Extract the [x, y] coordinate from the center of the cell holding the provided text.  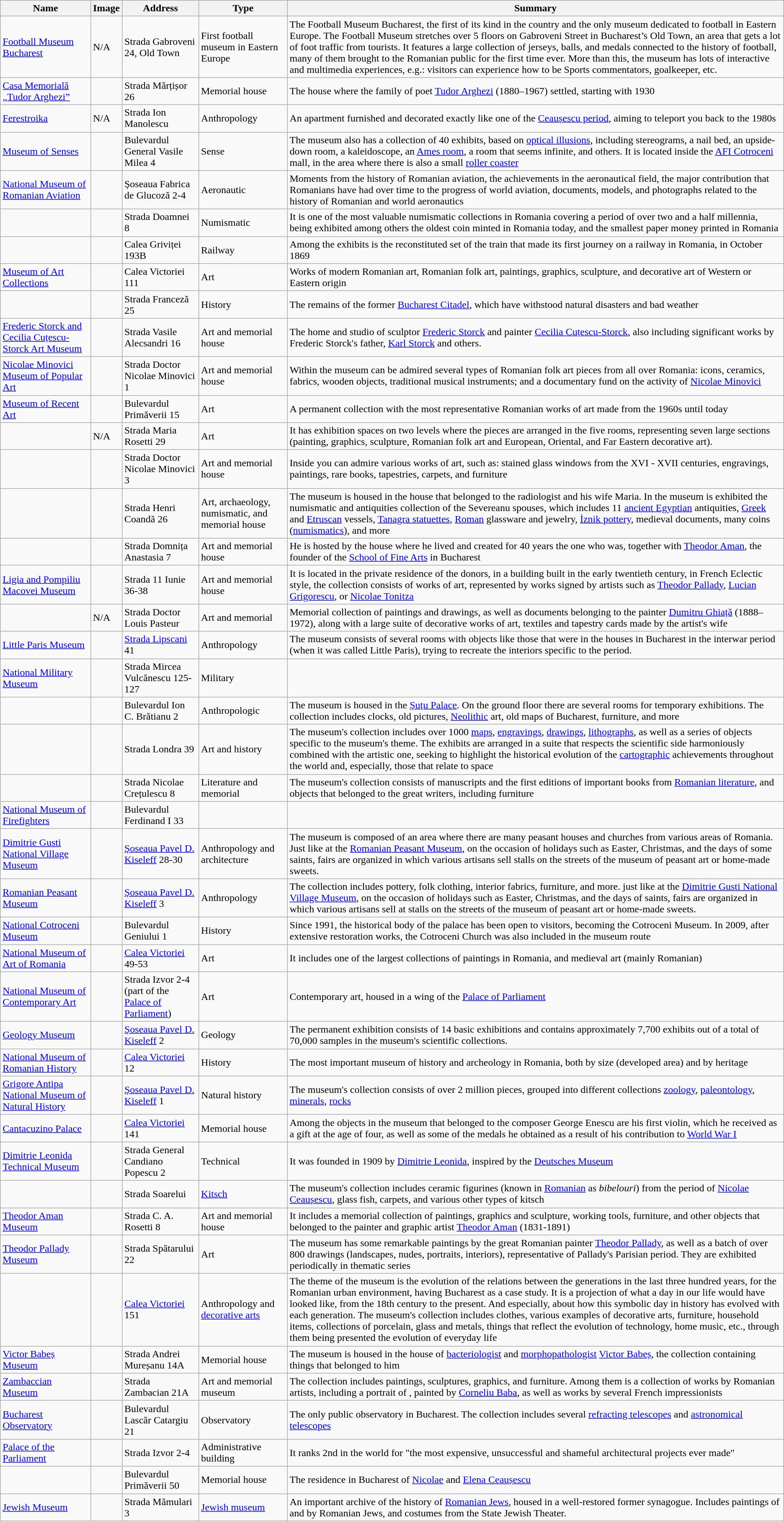
Museum of Recent Art [46, 409]
Art and memorial [243, 617]
Strada Mămulari 3 [160, 1507]
Bulevardul Primăverii 50 [160, 1480]
Technical [243, 1161]
Numismatic [243, 223]
Geology [243, 1036]
Nicolae Minovici Museum of Popular Art [46, 376]
Museum of Senses [46, 151]
Military [243, 678]
Strada 11 Iunie 36-38 [160, 585]
Art and history [243, 749]
Contemporary art, housed in a wing of the Palace of Parliament [535, 997]
Strada Zambacian 21A [160, 1387]
Calea Victoriei 151 [160, 1309]
Romanian Peasant Museum [46, 898]
It ranks 2nd in the world for "the most expensive, unsuccessful and shameful architectural projects ever made" [535, 1453]
Șoseaua Fabrica de Glucoză 2-4 [160, 190]
Strada Domnița Anastasia 7 [160, 552]
Cantacuzino Palace [46, 1128]
National Military Museum [46, 678]
Calea Victoriei 111 [160, 277]
Strada C. A. Rosetti 8 [160, 1221]
Image [106, 8]
Strada Gabroveni 24, Old Town [160, 47]
Strada Doctor Louis Pasteur [160, 617]
Works of modern Romanian art, Romanian folk art, paintings, graphics, sculpture, and decorative art of Western or Eastern origin [535, 277]
Victor Babeș Museum [46, 1360]
Bucharest Observatory [46, 1420]
The only public observatory in Bucharest. The collection includes several refracting telescopes and astronomical telescopes [535, 1420]
Strada Soarelui [160, 1194]
Ferestroika [46, 118]
National Museum of Art of Romania [46, 958]
Șoseaua Pavel D. Kiseleff 1 [160, 1095]
A permanent collection with the most representative Romanian works of art made from the 1960s until today [535, 409]
Sense [243, 151]
The residence in Bucharest of Nicolae and Elena Ceaușescu [535, 1480]
National Museum of Romanian Aviation [46, 190]
Strada General Candiano Popescu 2 [160, 1161]
Strada Londra 39 [160, 749]
Little Paris Museum [46, 645]
It was founded in 1909 by Dimitrie Leonida, inspired by the Deutsches Museum [535, 1161]
Bulevardul Primăverii 15 [160, 409]
Anthropologic [243, 710]
Type [243, 8]
Strada Doamnei 8 [160, 223]
Jewish museum [243, 1507]
Bulevardul General Vasile Milea 4 [160, 151]
Strada Doctor Nicolae Minovici 1 [160, 376]
Ligia and Pompiliu Macovei Museum [46, 585]
Strada Franceză 25 [160, 304]
The most important museum of history and archeology in Romania, both by size (developed area) and by heritage [535, 1062]
Strada Ion Manolescu [160, 118]
Strada Izvor 2-4 [160, 1453]
Anthropology and decorative arts [243, 1309]
Art, archaeology, numismatic, and memorial house [243, 514]
National Cotroceni Museum [46, 931]
It includes one of the largest collections of paintings in Romania, and medieval art (mainly Romanian) [535, 958]
Șoseaua Pavel D. Kiseleff 2 [160, 1036]
Frederic Storck and Cecilia Cuțescu-Storck Art Museum [46, 337]
Calea Victoriei 49-53 [160, 958]
The remains of the former Bucharest Citadel, which have withstood natural disasters and bad weather [535, 304]
The museum's collection consists of over 2 million pieces, grouped into different collections zoology, paleontology, minerals, rocks [535, 1095]
Calea Victoriei 12 [160, 1062]
Football Museum Bucharest [46, 47]
Strada Andrei Mureșanu 14A [160, 1360]
The house where the family of poet Tudor Arghezi (1880–1967) settled, starting with 1930 [535, 91]
Strada Nicolae Crețulescu 8 [160, 788]
First football museum in Eastern Europe [243, 47]
Bulevardul Ion C. Brătianu 2 [160, 710]
Palace of the Parliament [46, 1453]
Natural history [243, 1095]
Zambaccian Museum [46, 1387]
Strada Vasile Alecsandri 16 [160, 337]
Address [160, 8]
Strada Mărțișor 26 [160, 91]
Kitsch [243, 1194]
Bulevardul Lascăr Catargiu 21 [160, 1420]
Strada Mircea Vulcănescu 125-127 [160, 678]
Art and memorial museum [243, 1387]
Șoseaua Pavel D. Kiseleff 3 [160, 898]
Summary [535, 8]
Bulevardul Geniului 1 [160, 931]
Casa Memorială „Tudor Arghezi” [46, 91]
Calea Victoriei 141 [160, 1128]
Strada Doctor Nicolae Minovici 3 [160, 469]
Railway [243, 250]
Anthropology and architecture [243, 854]
Among the exhibits is the reconstituted set of the train that made its first journey on a railway in Romania, in October 1869 [535, 250]
Grigore Antipa National Museum of Natural History [46, 1095]
Theodor Pallady Museum [46, 1254]
National Museum of Contemporary Art [46, 997]
An apartment furnished and decorated exactly like one of the Ceaușescu period, aiming to teleport you back to the 1980s [535, 118]
Calea Griviței 193B [160, 250]
Șoseaua Pavel D. Kiseleff 28-30 [160, 854]
Jewish Museum [46, 1507]
Dimitrie Leonida Technical Museum [46, 1161]
Strada Maria Rosetti 29 [160, 436]
Strada Lipscani 41 [160, 645]
Administrative building [243, 1453]
Geology Museum [46, 1036]
Aeronautic [243, 190]
Dimitrie Gusti National Village Museum [46, 854]
Observatory [243, 1420]
Museum of Art Collections [46, 277]
Theodor Aman Museum [46, 1221]
National Museum of Firefighters [46, 815]
Name [46, 8]
National Museum of Romanian History [46, 1062]
Strada Izvor 2-4 (part of the Palace of Parliament) [160, 997]
Literature and memorial [243, 788]
Strada Henri Coandă 26 [160, 514]
Bulevardul Ferdinand I 33 [160, 815]
Strada Spătarului 22 [160, 1254]
The museum is housed in the house of bacteriologist and morphopathologist Victor Babeș, the collection containing things that belonged to him [535, 1360]
